Determine the [X, Y] coordinate at the center of the cell enclosing the given text.  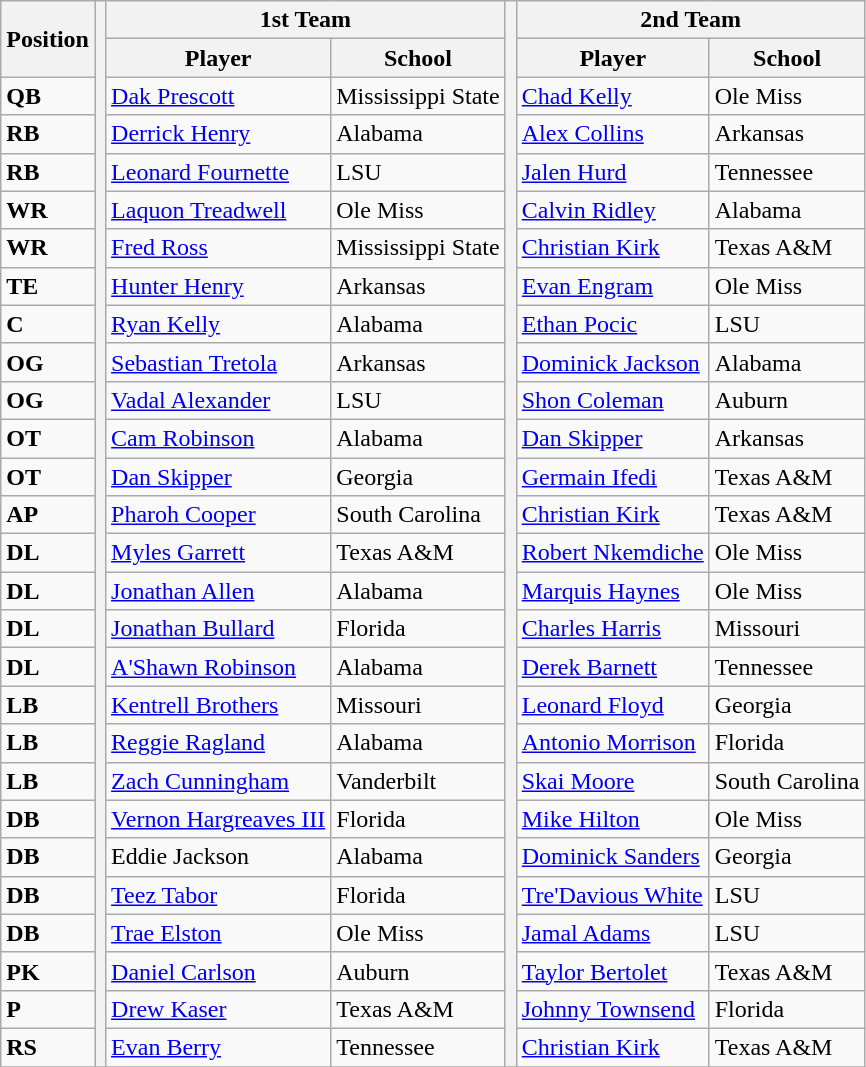
Ethan Pocic [612, 324]
Chad Kelly [612, 96]
Mike Hilton [612, 819]
Vernon Hargreaves III [218, 819]
Reggie Ragland [218, 743]
Germain Ifedi [612, 477]
AP [48, 515]
TE [48, 286]
Dak Prescott [218, 96]
Vanderbilt [418, 781]
Pharoh Cooper [218, 515]
Zach Cunningham [218, 781]
Jamal Adams [612, 933]
Myles Garrett [218, 553]
Kentrell Brothers [218, 705]
QB [48, 96]
Hunter Henry [218, 286]
Eddie Jackson [218, 857]
Skai Moore [612, 781]
Dominick Jackson [612, 362]
Dominick Sanders [612, 857]
Marquis Haynes [612, 591]
Johnny Townsend [612, 1009]
Daniel Carlson [218, 971]
Jonathan Bullard [218, 629]
Sebastian Tretola [218, 362]
Trae Elston [218, 933]
Robert Nkemdiche [612, 553]
Alex Collins [612, 134]
Laquon Treadwell [218, 210]
RS [48, 1047]
2nd Team [690, 20]
Fred Ross [218, 248]
Taylor Bertolet [612, 971]
Leonard Fournette [218, 172]
Vadal Alexander [218, 400]
Calvin Ridley [612, 210]
Tre'Davious White [612, 895]
Position [48, 39]
Antonio Morrison [612, 743]
P [48, 1009]
A'Shawn Robinson [218, 667]
Leonard Floyd [612, 705]
Drew Kaser [218, 1009]
Ryan Kelly [218, 324]
C [48, 324]
Derrick Henry [218, 134]
PK [48, 971]
Evan Berry [218, 1047]
Jalen Hurd [612, 172]
Jonathan Allen [218, 591]
Evan Engram [612, 286]
Cam Robinson [218, 438]
Teez Tabor [218, 895]
1st Team [306, 20]
Derek Barnett [612, 667]
Charles Harris [612, 629]
Shon Coleman [612, 400]
